From the cell containing the given text, extract its center point as (X, Y) coordinate. 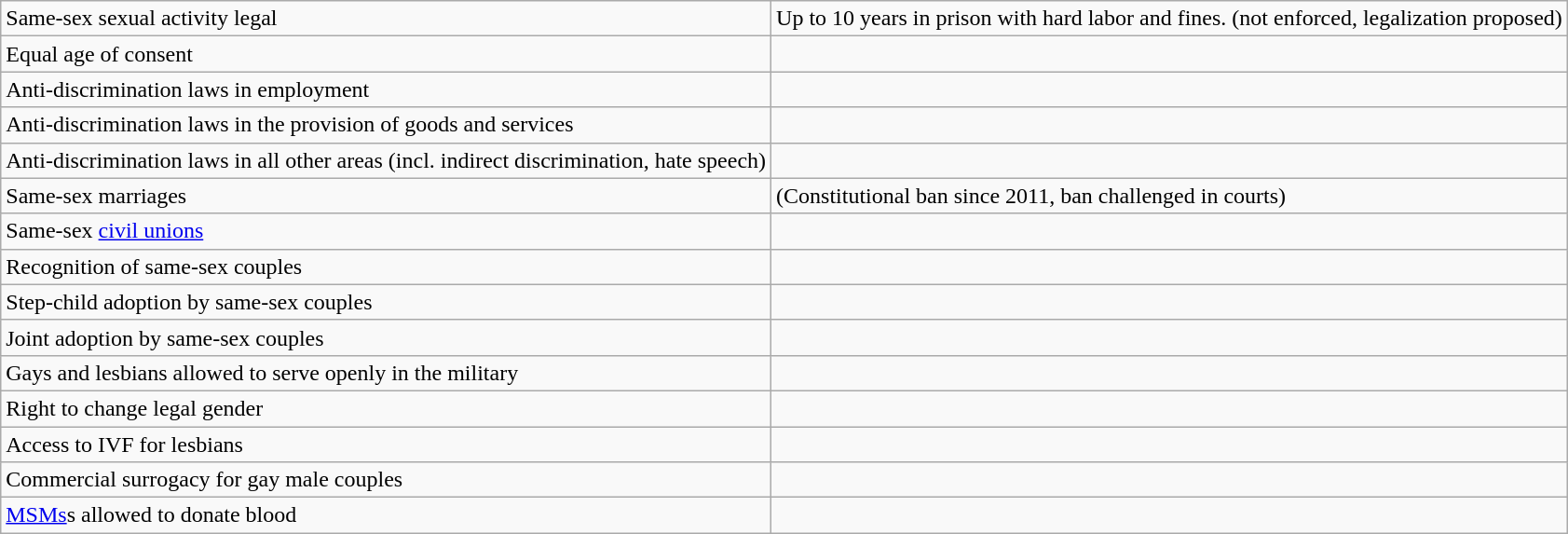
Same-sex sexual activity legal (386, 19)
Same-sex marriages (386, 196)
Anti-discrimination laws in all other areas (incl. indirect discrimination, hate speech) (386, 160)
Gays and lesbians allowed to serve openly in the military (386, 373)
Access to IVF for lesbians (386, 445)
Anti-discrimination laws in the provision of goods and services (386, 125)
MSMss allowed to donate blood (386, 515)
Recognition of same-sex couples (386, 267)
Anti-discrimination laws in employment (386, 89)
Commercial surrogacy for gay male couples (386, 480)
Equal age of consent (386, 54)
Joint adoption by same-sex couples (386, 337)
Up to 10 years in prison with hard labor and fines. (not enforced, legalization proposed) (1170, 19)
(Constitutional ban since 2011, ban challenged in courts) (1170, 196)
Step-child adoption by same-sex couples (386, 302)
Same-sex civil unions (386, 231)
Right to change legal gender (386, 408)
